From the cell containing the given text, extract its center point as [x, y] coordinate. 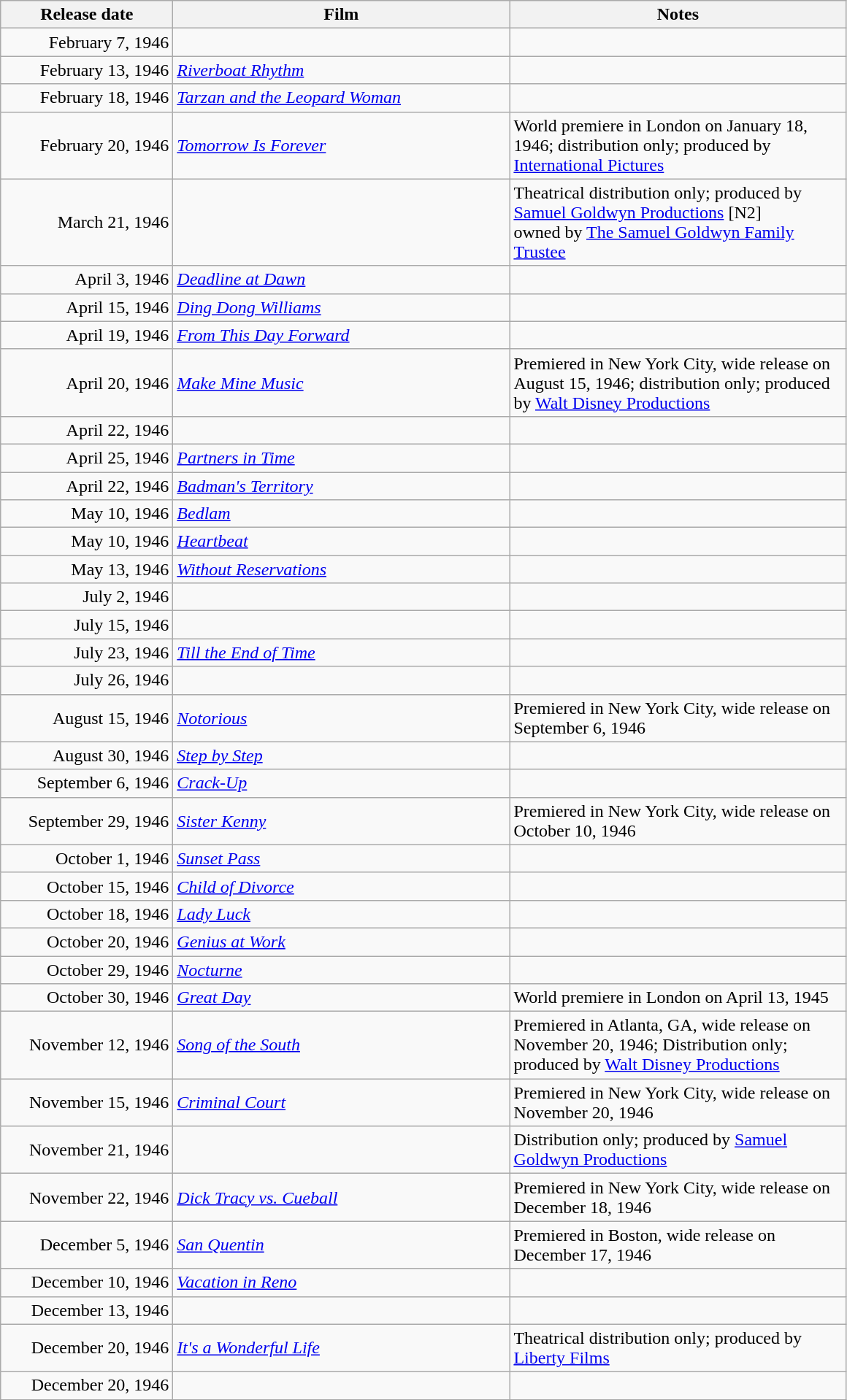
From This Day Forward [342, 335]
Crack-Up [342, 783]
Criminal Court [342, 1102]
Nocturne [342, 970]
Ding Dong Williams [342, 307]
October 18, 1946 [87, 914]
Song of the South [342, 1045]
July 2, 1946 [87, 597]
April 20, 1946 [87, 382]
Badman's Territory [342, 485]
San Quentin [342, 1245]
Heartbeat [342, 542]
Dick Tracy vs. Cueball [342, 1197]
November 15, 1946 [87, 1102]
February 13, 1946 [87, 70]
August 30, 1946 [87, 755]
Premiered in New York City, wide release on November 20, 1946 [678, 1102]
March 21, 1946 [87, 222]
July 23, 1946 [87, 653]
World premiere in London on January 18, 1946; distribution only; produced by International Pictures [678, 145]
September 29, 1946 [87, 820]
Tarzan and the Leopard Woman [342, 98]
Deadline at Dawn [342, 280]
Sister Kenny [342, 820]
February 7, 1946 [87, 42]
Great Day [342, 998]
Tomorrow Is Forever [342, 145]
November 22, 1946 [87, 1197]
August 15, 1946 [87, 718]
Step by Step [342, 755]
Premiered in New York City, wide release on December 18, 1946 [678, 1197]
Sunset Pass [342, 858]
October 30, 1946 [87, 998]
February 18, 1946 [87, 98]
Genius at Work [342, 942]
Child of Divorce [342, 886]
Make Mine Music [342, 382]
Notorious [342, 718]
April 25, 1946 [87, 458]
Premiered in Atlanta, GA, wide release on November 20, 1946; Distribution only; produced by Walt Disney Productions [678, 1045]
Distribution only; produced by Samuel Goldwyn Productions [678, 1150]
It's a Wonderful Life [342, 1347]
November 12, 1946 [87, 1045]
October 15, 1946 [87, 886]
Bedlam [342, 514]
Premiered in Boston, wide release on December 17, 1946 [678, 1245]
December 10, 1946 [87, 1282]
World premiere in London on April 13, 1945 [678, 998]
Theatrical distribution only; produced by Samuel Goldwyn Productions [N2]owned by The Samuel Goldwyn Family Trustee [678, 222]
September 6, 1946 [87, 783]
April 15, 1946 [87, 307]
Release date [87, 15]
Partners in Time [342, 458]
February 20, 1946 [87, 145]
April 3, 1946 [87, 280]
Riverboat Rhythm [342, 70]
May 13, 1946 [87, 569]
Film [342, 15]
Without Reservations [342, 569]
Vacation in Reno [342, 1282]
October 1, 1946 [87, 858]
July 15, 1946 [87, 625]
October 20, 1946 [87, 942]
July 26, 1946 [87, 680]
April 19, 1946 [87, 335]
Premiered in New York City, wide release on October 10, 1946 [678, 820]
October 29, 1946 [87, 970]
December 13, 1946 [87, 1310]
Till the End of Time [342, 653]
Notes [678, 15]
Premiered in New York City, wide release on August 15, 1946; distribution only; produced by Walt Disney Productions [678, 382]
November 21, 1946 [87, 1150]
Theatrical distribution only; produced by Liberty Films [678, 1347]
Premiered in New York City, wide release on September 6, 1946 [678, 718]
December 5, 1946 [87, 1245]
Lady Luck [342, 914]
